Find where the given text appears and provide that cell's center as (x, y) coordinate. 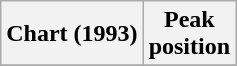
Chart (1993) (72, 34)
Peakposition (189, 34)
